Find where the given text appears and provide that cell's center as [X, Y] coordinate. 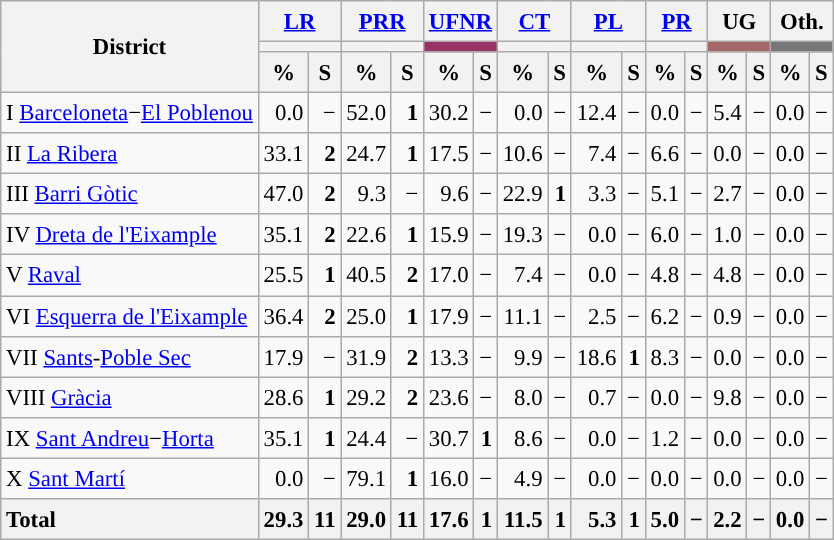
2.2 [728, 520]
79.1 [366, 478]
X Sant Martí [130, 478]
9.8 [728, 398]
PL [608, 22]
2.5 [596, 316]
Total [130, 520]
8.0 [522, 398]
22.9 [522, 194]
I Barceloneta−El Poblenou [130, 114]
0.9 [728, 316]
V Raval [130, 276]
13.3 [448, 356]
30.2 [448, 114]
25.0 [366, 316]
31.9 [366, 356]
VIII Gràcia [130, 398]
12.4 [596, 114]
UFNR [460, 22]
UG [740, 22]
II La Ribera [130, 154]
5.0 [664, 520]
IX Sant Andreu−Horta [130, 438]
8.6 [522, 438]
17.6 [448, 520]
25.5 [283, 276]
0.7 [596, 398]
17.5 [448, 154]
CT [534, 22]
IV Dreta de l'Eixample [130, 234]
VII Sants-Poble Sec [130, 356]
VI Esquerra de l'Eixample [130, 316]
PRR [382, 22]
6.0 [664, 234]
9.9 [522, 356]
24.7 [366, 154]
28.6 [283, 398]
District [130, 47]
9.3 [366, 194]
33.1 [283, 154]
19.3 [522, 234]
Oth. [802, 22]
47.0 [283, 194]
2.7 [728, 194]
22.6 [366, 234]
29.3 [283, 520]
5.3 [596, 520]
17.0 [448, 276]
15.9 [448, 234]
LR [300, 22]
1.0 [728, 234]
29.2 [366, 398]
4.9 [522, 478]
III Barri Gòtic [130, 194]
11.5 [522, 520]
8.3 [664, 356]
40.5 [366, 276]
1.2 [664, 438]
PR [676, 22]
23.6 [448, 398]
30.7 [448, 438]
18.6 [596, 356]
36.4 [283, 316]
16.0 [448, 478]
24.4 [366, 438]
5.4 [728, 114]
29.0 [366, 520]
10.6 [522, 154]
6.2 [664, 316]
11.1 [522, 316]
5.1 [664, 194]
52.0 [366, 114]
3.3 [596, 194]
9.6 [448, 194]
6.6 [664, 154]
